Extract the [x, y] coordinate from the center of the cell holding the provided text.  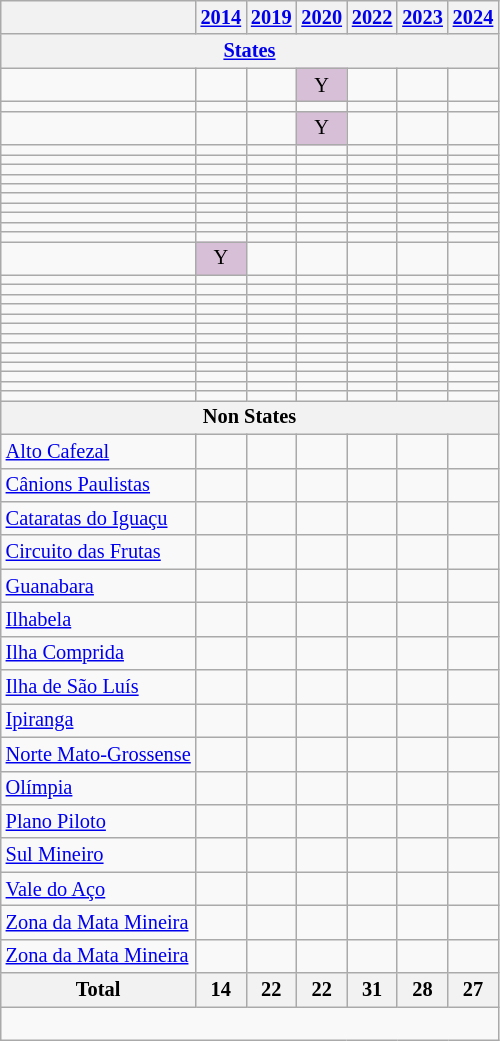
Vale do Aço [98, 889]
Cataratas do Iguaçu [98, 518]
2019 [271, 17]
28 [422, 990]
27 [473, 990]
2022 [372, 17]
Norte Mato-Grossense [98, 754]
Olímpia [98, 788]
Alto Cafezal [98, 451]
Non States [250, 417]
2014 [221, 17]
Ipiranga [98, 720]
Ilha de São Luís [98, 687]
14 [221, 990]
Ilha Comprida [98, 653]
2023 [422, 17]
2020 [321, 17]
Cânions Paulistas [98, 485]
2024 [473, 17]
Guanabara [98, 586]
Total [98, 990]
Ilhabela [98, 619]
Sul Mineiro [98, 855]
31 [372, 990]
States [250, 51]
Circuito das Frutas [98, 552]
Plano Piloto [98, 821]
